From the cell containing the given text, extract its center point as (X, Y) coordinate. 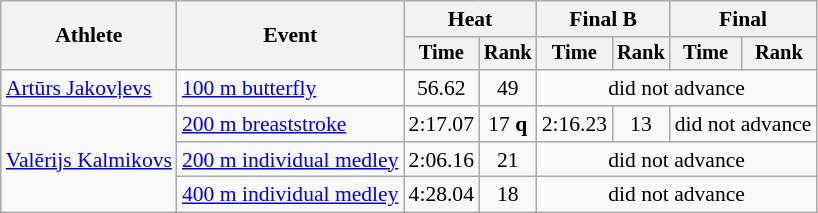
21 (508, 160)
400 m individual medley (290, 195)
Event (290, 36)
100 m butterfly (290, 88)
13 (641, 124)
2:16.23 (574, 124)
49 (508, 88)
18 (508, 195)
17 q (508, 124)
Final (744, 19)
Final B (604, 19)
Artūrs Jakovļevs (89, 88)
Heat (470, 19)
200 m breaststroke (290, 124)
Athlete (89, 36)
Valērijs Kalmikovs (89, 160)
200 m individual medley (290, 160)
4:28.04 (442, 195)
2:17.07 (442, 124)
2:06.16 (442, 160)
56.62 (442, 88)
